Determine the [X, Y] coordinate at the center of the cell enclosing the given text.  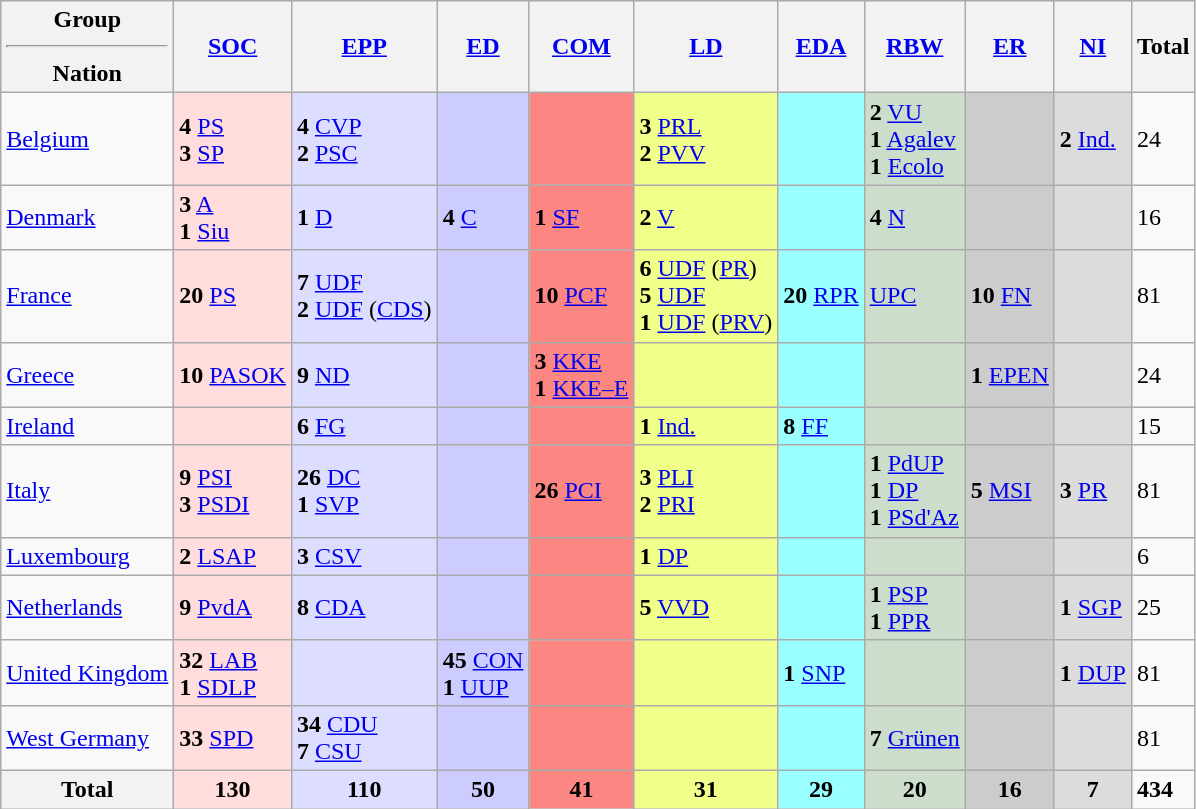
15 [1163, 426]
Netherlands [88, 608]
3 PLI 2 PRI [706, 491]
Denmark [88, 218]
1 DUP [1092, 672]
50 [483, 789]
ER [1010, 47]
7 UDF 2 UDF (CDS) [364, 296]
26 DC 1 SVP [364, 491]
1 SGP [1092, 608]
3 CSV [364, 556]
25 [1163, 608]
8 FF [821, 426]
9 PSI 3 PSDI [233, 491]
SOC [233, 47]
31 [706, 789]
41 [582, 789]
NI [1092, 47]
5 MSI [1010, 491]
GroupNation [88, 47]
2 VU 1 Agalev 1 Ecolo [914, 139]
2 Ind. [1092, 139]
4 C [483, 218]
1 D [364, 218]
20 [914, 789]
LD [706, 47]
EPP [364, 47]
Greece [88, 374]
7 Grünen [914, 738]
9 PvdA [233, 608]
Italy [88, 491]
3 A 1 Siu [233, 218]
110 [364, 789]
1 SF [582, 218]
West Germany [88, 738]
1 PdUP 1 DP 1 PSd'Az [914, 491]
29 [821, 789]
4 CVP 2 PSC [364, 139]
RBW [914, 47]
6 UDF (PR) 5 UDF 1 UDF (PRV) [706, 296]
7 [1092, 789]
130 [233, 789]
32 LAB 1 SDLP [233, 672]
1 EPEN [1010, 374]
3 PRL 2 PVV [706, 139]
2 V [706, 218]
45 CON 1 UUP [483, 672]
3 KKE 1 KKE–E [582, 374]
Belgium [88, 139]
Ireland [88, 426]
34 CDU 7 CSU [364, 738]
434 [1163, 789]
6 FG [364, 426]
4 N [914, 218]
33 SPD [233, 738]
COM [582, 47]
10 PASOK [233, 374]
4 PS 3 SP [233, 139]
20 RPR [821, 296]
Luxembourg [88, 556]
5 VVD [706, 608]
1 SNP [821, 672]
8 CDA [364, 608]
9 ND [364, 374]
20 PS [233, 296]
10 FN [1010, 296]
3 PR [1092, 491]
26 PCI [582, 491]
10 PCF [582, 296]
2 LSAP [233, 556]
1 Ind. [706, 426]
6 [1163, 556]
France [88, 296]
UPC [914, 296]
United Kingdom [88, 672]
ED [483, 47]
1 DP [706, 556]
EDA [821, 47]
1 PSP 1 PPR [914, 608]
